From the cell containing the given text, extract its center point as [X, Y] coordinate. 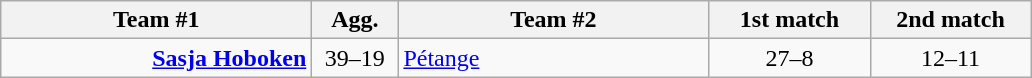
Sasja Hoboken [156, 58]
2nd match [950, 20]
39–19 [355, 58]
1st match [790, 20]
27–8 [790, 58]
Agg. [355, 20]
Team #1 [156, 20]
12–11 [950, 58]
Pétange [554, 58]
Team #2 [554, 20]
